For the text-containing cell, return its midpoint in (x, y) coordinate format. 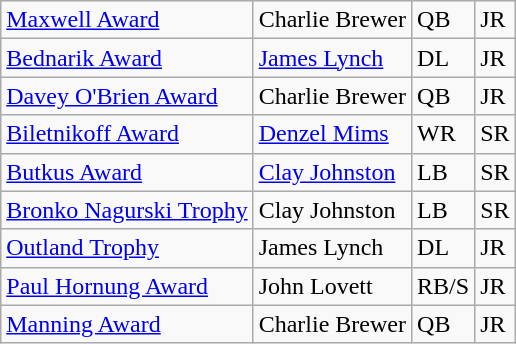
Bronko Nagurski Trophy (127, 210)
Maxwell Award (127, 20)
Manning Award (127, 324)
RB/S (444, 286)
Davey O'Brien Award (127, 96)
Denzel Mims (332, 134)
Butkus Award (127, 172)
John Lovett (332, 286)
Paul Hornung Award (127, 286)
Bednarik Award (127, 58)
WR (444, 134)
Outland Trophy (127, 248)
Biletnikoff Award (127, 134)
